Capture the cell that displays the provided text and extract its (x, y) central coordinate. 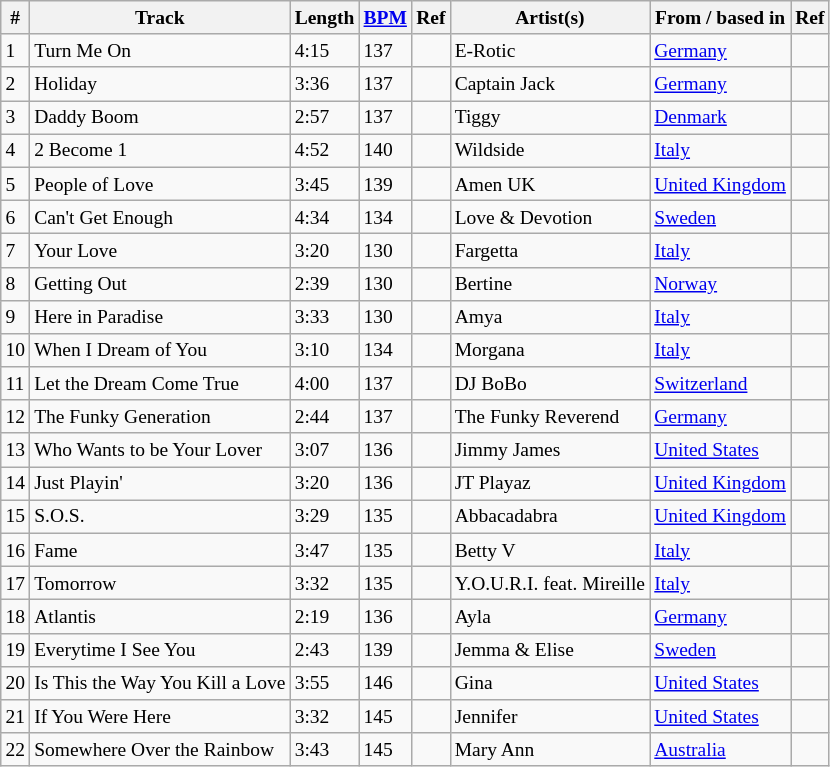
Wildside (550, 150)
2 (16, 84)
2:44 (324, 416)
Daddy Boom (160, 118)
Australia (720, 750)
Captain Jack (550, 84)
14 (16, 484)
Tiggy (550, 118)
Atlantis (160, 616)
Fame (160, 550)
20 (16, 682)
Turn Me On (160, 50)
Getting Out (160, 284)
10 (16, 350)
2:43 (324, 650)
Y.O.U.R.I. feat. Mireille (550, 584)
3:29 (324, 516)
2:19 (324, 616)
Jimmy James (550, 450)
Artist(s) (550, 18)
Love & Devotion (550, 216)
4:34 (324, 216)
3:10 (324, 350)
5 (16, 184)
Betty V (550, 550)
Who Wants to be Your Lover (160, 450)
19 (16, 650)
6 (16, 216)
Amen UK (550, 184)
People of Love (160, 184)
1 (16, 50)
If You Were Here (160, 716)
3:45 (324, 184)
7 (16, 250)
Abbacadabra (550, 516)
Is This the Way You Kill a Love (160, 682)
4 (16, 150)
Denmark (720, 118)
Can't Get Enough (160, 216)
Let the Dream Come True (160, 384)
2 Become 1 (160, 150)
3:47 (324, 550)
2:57 (324, 118)
16 (16, 550)
3:55 (324, 682)
Somewhere Over the Rainbow (160, 750)
Gina (550, 682)
E-Rotic (550, 50)
When I Dream of You (160, 350)
Amya (550, 316)
JT Playaz (550, 484)
Length (324, 18)
11 (16, 384)
18 (16, 616)
3:07 (324, 450)
Fargetta (550, 250)
Norway (720, 284)
4:15 (324, 50)
Track (160, 18)
The Funky Reverend (550, 416)
Here in Paradise (160, 316)
The Funky Generation (160, 416)
3:33 (324, 316)
Your Love (160, 250)
22 (16, 750)
3:43 (324, 750)
3 (16, 118)
From / based in (720, 18)
Jemma & Elise (550, 650)
Mary Ann (550, 750)
Bertine (550, 284)
DJ BoBo (550, 384)
4:00 (324, 384)
Jennifer (550, 716)
Tomorrow (160, 584)
13 (16, 450)
4:52 (324, 150)
15 (16, 516)
17 (16, 584)
Everytime I See You (160, 650)
8 (16, 284)
21 (16, 716)
2:39 (324, 284)
Ayla (550, 616)
140 (386, 150)
Holiday (160, 84)
S.O.S. (160, 516)
12 (16, 416)
# (16, 18)
BPM (386, 18)
Morgana (550, 350)
Just Playin' (160, 484)
146 (386, 682)
Switzerland (720, 384)
9 (16, 316)
3:36 (324, 84)
